Output the (X, Y) coordinate of the center of the cell containing the given text.  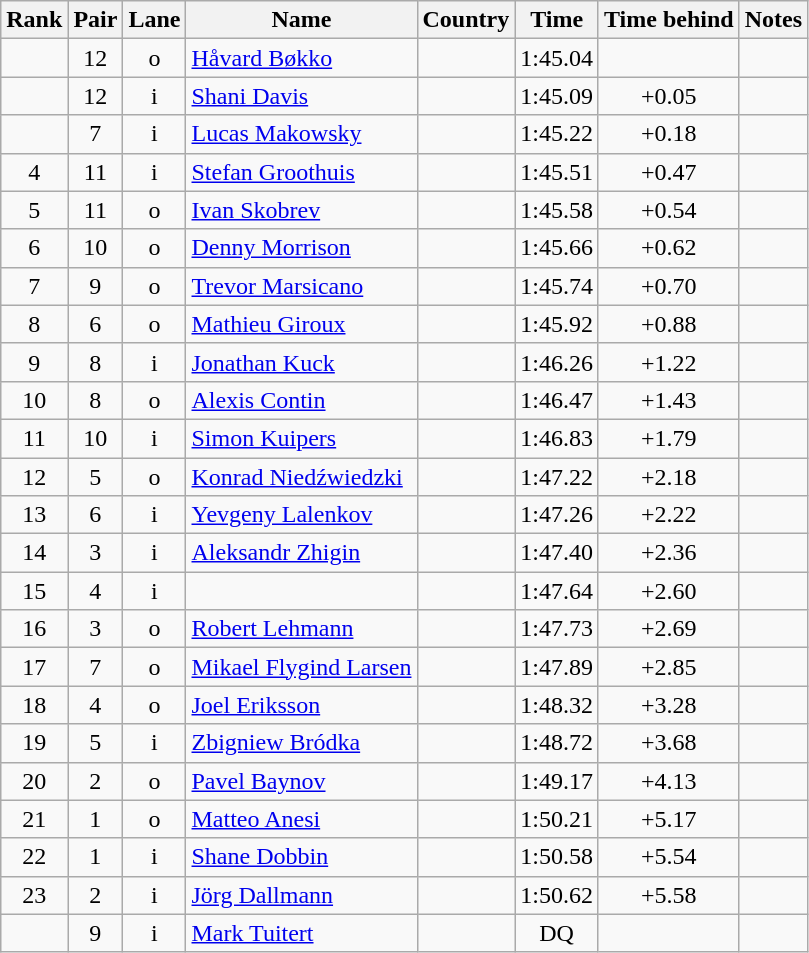
13 (34, 515)
+0.18 (668, 134)
1:45.04 (557, 58)
+0.62 (668, 248)
1:45.22 (557, 134)
+2.69 (668, 629)
Denny Morrison (302, 248)
Stefan Groothuis (302, 172)
Lucas Makowsky (302, 134)
1:45.74 (557, 286)
1:45.58 (557, 210)
Shani Davis (302, 96)
Mikael Flygind Larsen (302, 667)
Lane (154, 20)
+4.13 (668, 781)
Country (466, 20)
Alexis Contin (302, 400)
1:45.66 (557, 248)
Shane Dobbin (302, 857)
1:47.73 (557, 629)
1:47.40 (557, 553)
+5.17 (668, 819)
1:45.92 (557, 324)
Mathieu Giroux (302, 324)
Aleksandr Zhigin (302, 553)
+0.88 (668, 324)
1:45.09 (557, 96)
Time behind (668, 20)
+2.22 (668, 515)
+1.22 (668, 362)
1:49.17 (557, 781)
+5.54 (668, 857)
+0.54 (668, 210)
+3.68 (668, 743)
+1.43 (668, 400)
Mark Tuitert (302, 933)
1:46.26 (557, 362)
23 (34, 895)
+0.05 (668, 96)
21 (34, 819)
+3.28 (668, 705)
Notes (773, 20)
14 (34, 553)
Jörg Dallmann (302, 895)
1:45.51 (557, 172)
Ivan Skobrev (302, 210)
Håvard Bøkko (302, 58)
Zbigniew Bródka (302, 743)
DQ (557, 933)
Pavel Baynov (302, 781)
1:48.32 (557, 705)
1:46.83 (557, 438)
+0.47 (668, 172)
Robert Lehmann (302, 629)
1:47.89 (557, 667)
+5.58 (668, 895)
Jonathan Kuck (302, 362)
Rank (34, 20)
1:50.62 (557, 895)
Joel Eriksson (302, 705)
+2.18 (668, 477)
22 (34, 857)
19 (34, 743)
1:47.22 (557, 477)
+2.85 (668, 667)
+2.60 (668, 591)
18 (34, 705)
17 (34, 667)
20 (34, 781)
1:46.47 (557, 400)
+0.70 (668, 286)
Matteo Anesi (302, 819)
1:47.26 (557, 515)
Name (302, 20)
1:50.21 (557, 819)
Konrad Niedźwiedzki (302, 477)
Time (557, 20)
1:47.64 (557, 591)
Pair (96, 20)
1:50.58 (557, 857)
Simon Kuipers (302, 438)
+1.79 (668, 438)
15 (34, 591)
16 (34, 629)
Yevgeny Lalenkov (302, 515)
+2.36 (668, 553)
1:48.72 (557, 743)
Trevor Marsicano (302, 286)
